Extract the (X, Y) coordinate from the center of the cell holding the provided text.  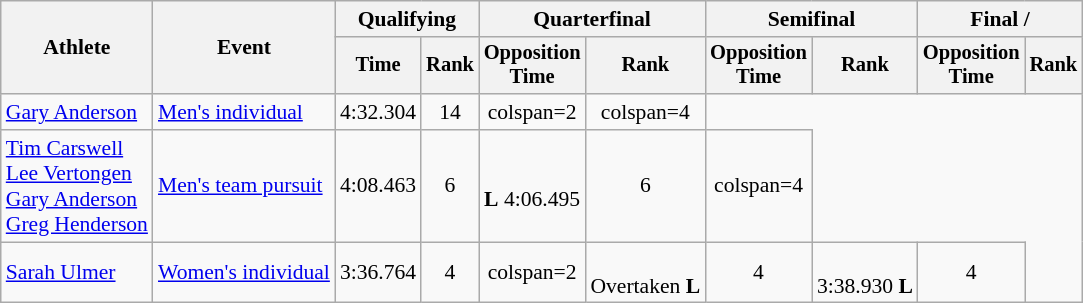
Event (244, 48)
Overtaken L (645, 272)
Semifinal (812, 19)
Tim CarswellLee VertongenGary AndersonGreg Henderson (77, 186)
Qualifying (407, 19)
4:32.304 (378, 112)
14 (450, 112)
3:38.930 L (865, 272)
Athlete (77, 48)
3:36.764 (378, 272)
Final / (1000, 19)
Men's team pursuit (244, 186)
Time (378, 66)
4:08.463 (378, 186)
Gary Anderson (77, 112)
Men's individual (244, 112)
Women's individual (244, 272)
Quarterfinal (592, 19)
L 4:06.495 (532, 186)
Sarah Ulmer (77, 272)
